Determine the (X, Y) coordinate at the center of the cell enclosing the given text.  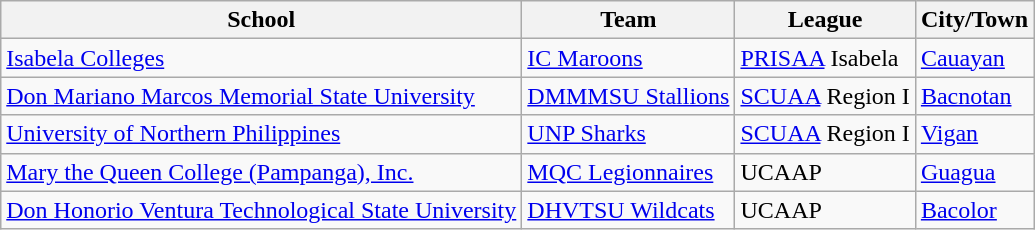
Don Mariano Marcos Memorial State University (262, 96)
Cauayan (974, 58)
League (825, 20)
Team (628, 20)
University of Northern Philippines (262, 134)
Bacnotan (974, 96)
Mary the Queen College (Pampanga), Inc. (262, 172)
DMMMSU Stallions (628, 96)
MQC Legionnaires (628, 172)
PRISAA Isabela (825, 58)
School (262, 20)
UNP Sharks (628, 134)
Guagua (974, 172)
Bacolor (974, 210)
Don Honorio Ventura Technological State University (262, 210)
DHVTSU Wildcats (628, 210)
Vigan (974, 134)
IC Maroons (628, 58)
City/Town (974, 20)
Isabela Colleges (262, 58)
